Scan for the cell matching the given text and deliver its (x, y) coordinate at center. 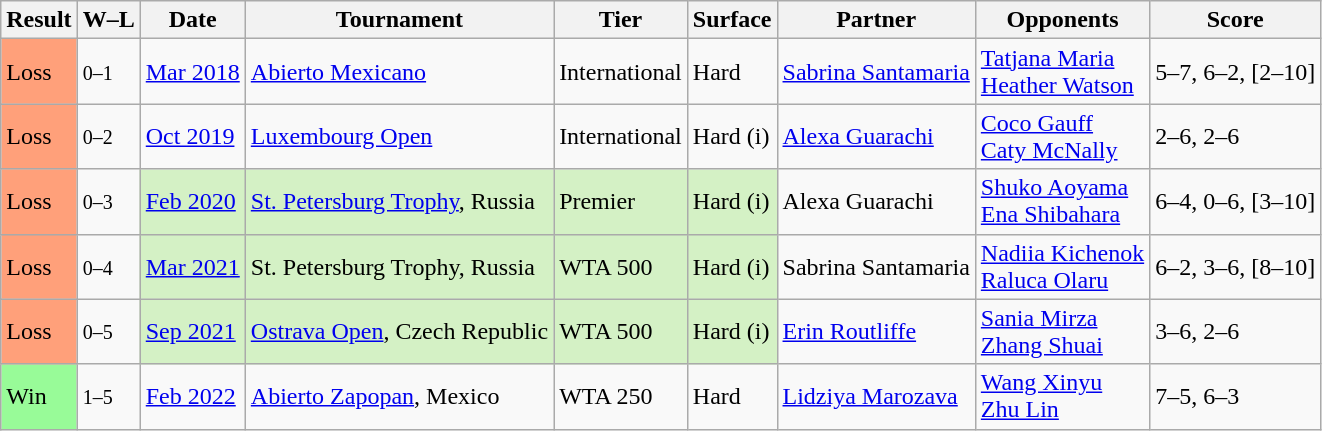
Erin Routliffe (876, 332)
Feb 2020 (192, 202)
Abierto Zapopan, Mexico (399, 396)
Nadiia Kichenok Raluca Olaru (1062, 266)
Wang Xinyu Zhu Lin (1062, 396)
Luxembourg Open (399, 136)
Lidziya Marozava (876, 396)
5–7, 6–2, [2–10] (1236, 72)
0–3 (108, 202)
Tournament (399, 20)
WTA 250 (621, 396)
Opponents (1062, 20)
0–2 (108, 136)
Premier (621, 202)
7–5, 6–3 (1236, 396)
0–5 (108, 332)
3–6, 2–6 (1236, 332)
Win (39, 396)
0–4 (108, 266)
Abierto Mexicano (399, 72)
Mar 2018 (192, 72)
Partner (876, 20)
W–L (108, 20)
Shuko Aoyama Ena Shibahara (1062, 202)
Score (1236, 20)
Surface (732, 20)
0–1 (108, 72)
Sania Mirza Zhang Shuai (1062, 332)
Tatjana Maria Heather Watson (1062, 72)
6–2, 3–6, [8–10] (1236, 266)
Oct 2019 (192, 136)
Coco Gauff Caty McNally (1062, 136)
Mar 2021 (192, 266)
Date (192, 20)
Sep 2021 (192, 332)
Tier (621, 20)
Ostrava Open, Czech Republic (399, 332)
1–5 (108, 396)
2–6, 2–6 (1236, 136)
Feb 2022 (192, 396)
6–4, 0–6, [3–10] (1236, 202)
Result (39, 20)
